For the text-containing cell, return its midpoint in (X, Y) coordinate format. 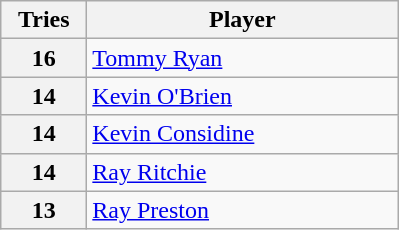
Ray Ritchie (242, 172)
Kevin O'Brien (242, 96)
Player (242, 20)
Ray Preston (242, 210)
Tries (44, 20)
Tommy Ryan (242, 58)
Kevin Considine (242, 134)
13 (44, 210)
16 (44, 58)
